Determine the [X, Y] coordinate at the center of the cell enclosing the given text.  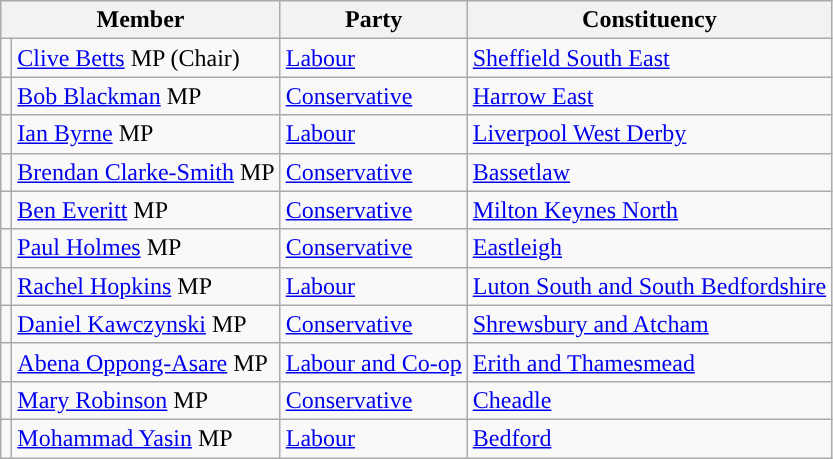
Luton South and South Bedfordshire [649, 286]
Bassetlaw [649, 172]
Shrewsbury and Atcham [649, 324]
Party [374, 20]
Milton Keynes North [649, 210]
Labour and Co-op [374, 362]
Daniel Kawczynski MP [146, 324]
Bedford [649, 438]
Ian Byrne MP [146, 134]
Cheadle [649, 400]
Abena Oppong-Asare MP [146, 362]
Paul Holmes MP [146, 248]
Rachel Hopkins MP [146, 286]
Member [140, 20]
Eastleigh [649, 248]
Erith and Thamesmead [649, 362]
Harrow East [649, 96]
Brendan Clarke-Smith MP [146, 172]
Sheffield South East [649, 58]
Mohammad Yasin MP [146, 438]
Ben Everitt MP [146, 210]
Constituency [649, 20]
Bob Blackman MP [146, 96]
Clive Betts MP (Chair) [146, 58]
Liverpool West Derby [649, 134]
Mary Robinson MP [146, 400]
